Detect which cell encompasses the target text, then output its (x, y) center coordinate. 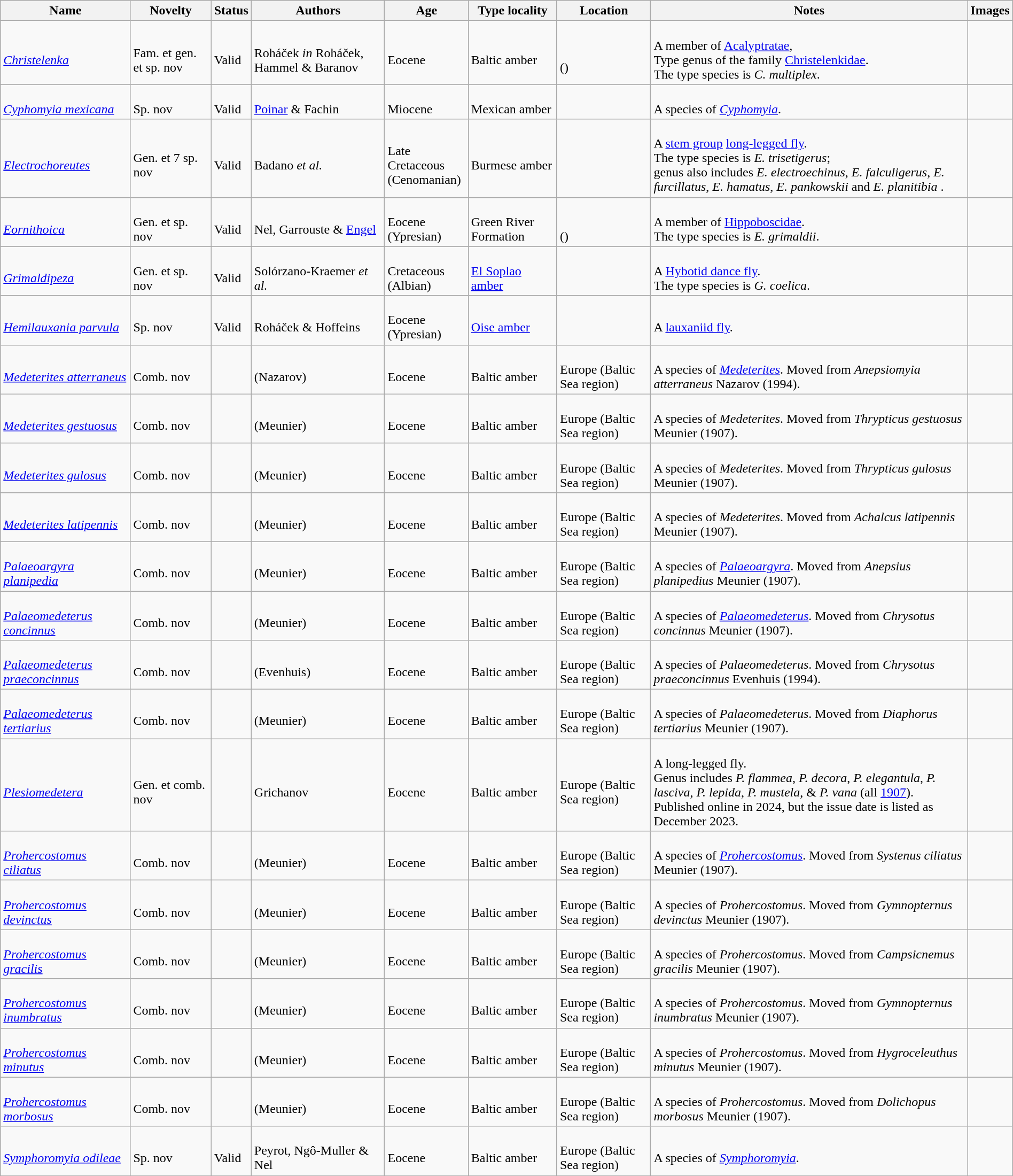
(Evenhuis) (318, 665)
Oise amber (512, 320)
Grimaldipeza (65, 271)
Prohercostomus morbosus (65, 1102)
Late Cretaceous(Cenomanian) (426, 158)
Age (426, 11)
Prohercostomus inumbratus (65, 1003)
A species of Palaeoargyra. Moved from Anepsius planipedius Meunier (1907). (809, 566)
Medeterites gulosus (65, 468)
Authors (318, 11)
Grichanov (318, 785)
Roháček & Hoffeins (318, 320)
A member of Acalyptratae, Type genus of the family Christelenkidae. The type species is C. multiplex. (809, 52)
Miocene (426, 102)
A species of Palaeomedeterus. Moved from Chrysotus concinnus Meunier (1907). (809, 616)
A member of Hippoboscidae. The type species is E. grimaldii. (809, 222)
Prohercostomus ciliatus (65, 856)
Prohercostomus devinctus (65, 905)
Name (65, 11)
Poinar & Fachin (318, 102)
Cyphomyia mexicana (65, 102)
Mexican amber (512, 102)
A species of Prohercostomus. Moved from Systenus ciliatus Meunier (1907). (809, 856)
A lauxaniid fly. (809, 320)
Hemilauxania parvula (65, 320)
Badano et al. (318, 158)
Palaeomedeterus praeconcinnus (65, 665)
El Soplao amber (512, 271)
Fam. et gen. et sp. nov (171, 52)
A species of Medeterites. Moved from Achalcus latipennis Meunier (1907). (809, 517)
Notes (809, 11)
A species of Prohercostomus. Moved from Dolichopus morbosus Meunier (1907). (809, 1102)
A species of Cyphomyia. (809, 102)
Palaeoargyra planipedia (65, 566)
Nel, Garrouste & Engel (318, 222)
A species of Prohercostomus. Moved from Gymnopternus inumbratus Meunier (1907). (809, 1003)
A species of Prohercostomus. Moved from Hygroceleuthus minutus Meunier (1907). (809, 1053)
Green River Formation (512, 222)
Prohercostomus minutus (65, 1053)
Medeterites gestuosus (65, 419)
Burmese amber (512, 158)
A species of Prohercostomus. Moved from Campsicnemus gracilis Meunier (1907). (809, 954)
Gen. et comb. nov (171, 785)
Solórzano-Kraemer et al. (318, 271)
A species of Symphoromyia. (809, 1151)
Medeterites atterraneus (65, 369)
A species of Prohercostomus. Moved from Gymnopternus devinctus Meunier (1907). (809, 905)
Christelenka (65, 52)
Medeterites latipennis (65, 517)
Eornithoica (65, 222)
Gen. et 7 sp. nov (171, 158)
Palaeomedeterus concinnus (65, 616)
A Hybotid dance fly.The type species is G. coelica. (809, 271)
A species of Medeterites. Moved from Thrypticus gestuosus Meunier (1907). (809, 419)
Roháček in Roháček, Hammel & Baranov (318, 52)
Novelty (171, 11)
A species of Palaeomedeterus. Moved from Diaphorus tertiarius Meunier (1907). (809, 714)
Peyrot, Ngô-Muller & Nel (318, 1151)
Electrochoreutes (65, 158)
Plesiomedetera (65, 785)
Symphoromyia odileae (65, 1151)
Type locality (512, 11)
Images (990, 11)
A species of Medeterites. Moved from Thrypticus gulosus Meunier (1907). (809, 468)
(Nazarov) (318, 369)
Status (231, 11)
A species of Medeterites. Moved from Anepsiomyia atterraneus Nazarov (1994). (809, 369)
Eocene (Ypresian) (426, 320)
Palaeomedeterus tertiarius (65, 714)
Eocene(Ypresian) (426, 222)
Location (604, 11)
Cretaceous(Albian) (426, 271)
A species of Palaeomedeterus. Moved from Chrysotus praeconcinnus Evenhuis (1994). (809, 665)
Prohercostomus gracilis (65, 954)
